Scan for the cell matching the given text and deliver its (X, Y) coordinate at center. 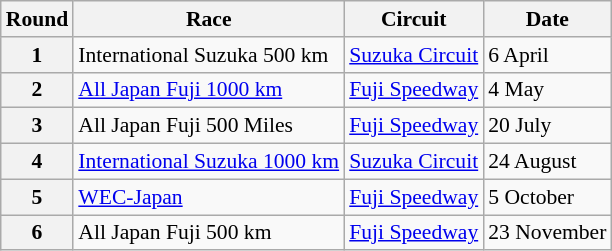
Date (547, 19)
2 (38, 90)
6 April (547, 55)
3 (38, 126)
All Japan Fuji 500 Miles (208, 126)
6 (38, 233)
5 (38, 197)
WEC-Japan (208, 197)
All Japan Fuji 500 km (208, 233)
All Japan Fuji 1000 km (208, 90)
4 May (547, 90)
Race (208, 19)
20 July (547, 126)
Round (38, 19)
23 November (547, 233)
1 (38, 55)
24 August (547, 162)
International Suzuka 1000 km (208, 162)
Circuit (414, 19)
5 October (547, 197)
4 (38, 162)
International Suzuka 500 km (208, 55)
